Extract the (x, y) coordinate from the center of the cell holding the provided text.  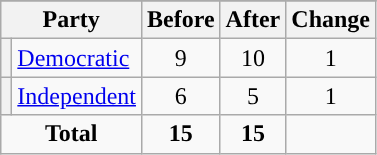
5 (253, 96)
Party (72, 20)
Total (72, 134)
Independent (77, 96)
Democratic (77, 58)
After (253, 20)
Before (180, 20)
6 (180, 96)
Change (331, 20)
10 (253, 58)
9 (180, 58)
